Capture the cell that displays the provided text and extract its (x, y) central coordinate. 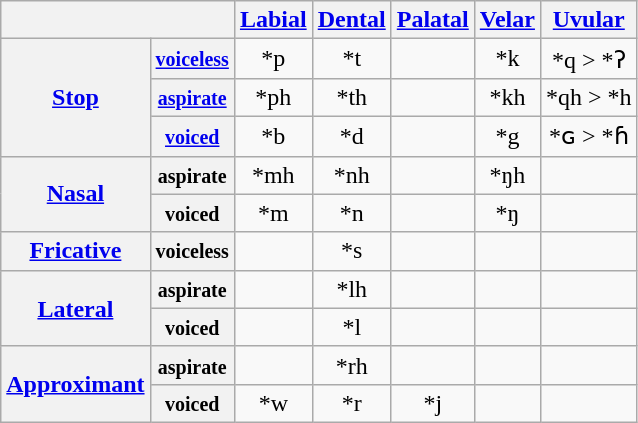
Nasal (76, 194)
*mh (273, 175)
*r (352, 403)
*q > *ʔ (588, 59)
Stop (76, 98)
*b (273, 136)
*ŋh (507, 175)
Dental (352, 20)
*ph (273, 97)
*qh > *h (588, 97)
*w (273, 403)
Velar (507, 20)
Labial (273, 20)
Approximant (76, 384)
*lh (352, 289)
Fricative (76, 251)
*l (352, 327)
*th (352, 97)
*j (432, 403)
*rh (352, 365)
*m (273, 213)
*t (352, 59)
Lateral (76, 308)
*ŋ (507, 213)
*g (507, 136)
*d (352, 136)
Uvular (588, 20)
*p (273, 59)
*s (352, 251)
*ɢ > *ɦ (588, 136)
*k (507, 59)
*nh (352, 175)
Palatal (432, 20)
*kh (507, 97)
*n (352, 213)
